Identify which cell holds the provided text, then report its (x, y) central coordinate. 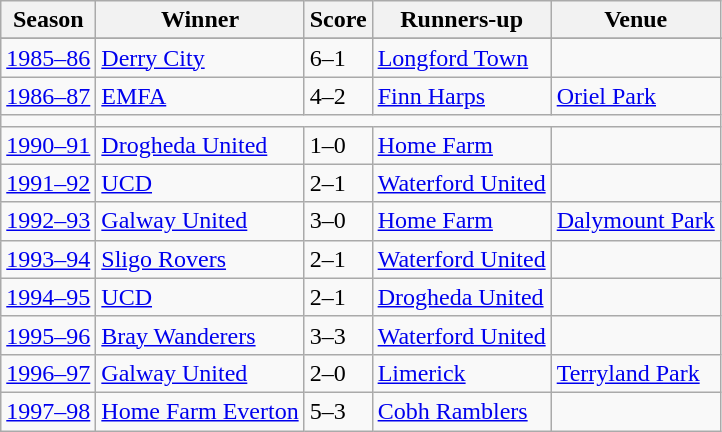
EMFA (200, 96)
3–0 (338, 221)
1992–93 (48, 221)
Finn Harps (462, 96)
5–3 (338, 411)
Dalymount Park (636, 221)
Score (338, 20)
Runners-up (462, 20)
Sligo Rovers (200, 259)
1991–92 (48, 183)
Home Farm Everton (200, 411)
1996–97 (48, 373)
Venue (636, 20)
1990–91 (48, 145)
Limerick (462, 373)
1993–94 (48, 259)
1–0 (338, 145)
Oriel Park (636, 96)
1994–95 (48, 297)
1995–96 (48, 335)
1986–87 (48, 96)
Winner (200, 20)
Cobh Ramblers (462, 411)
Derry City (200, 58)
2–0 (338, 373)
1997–98 (48, 411)
4–2 (338, 96)
Season (48, 20)
3–3 (338, 335)
Bray Wanderers (200, 335)
Longford Town (462, 58)
1985–86 (48, 58)
6–1 (338, 58)
Terryland Park (636, 373)
